Determine the [X, Y] coordinate at the center of the cell enclosing the given text.  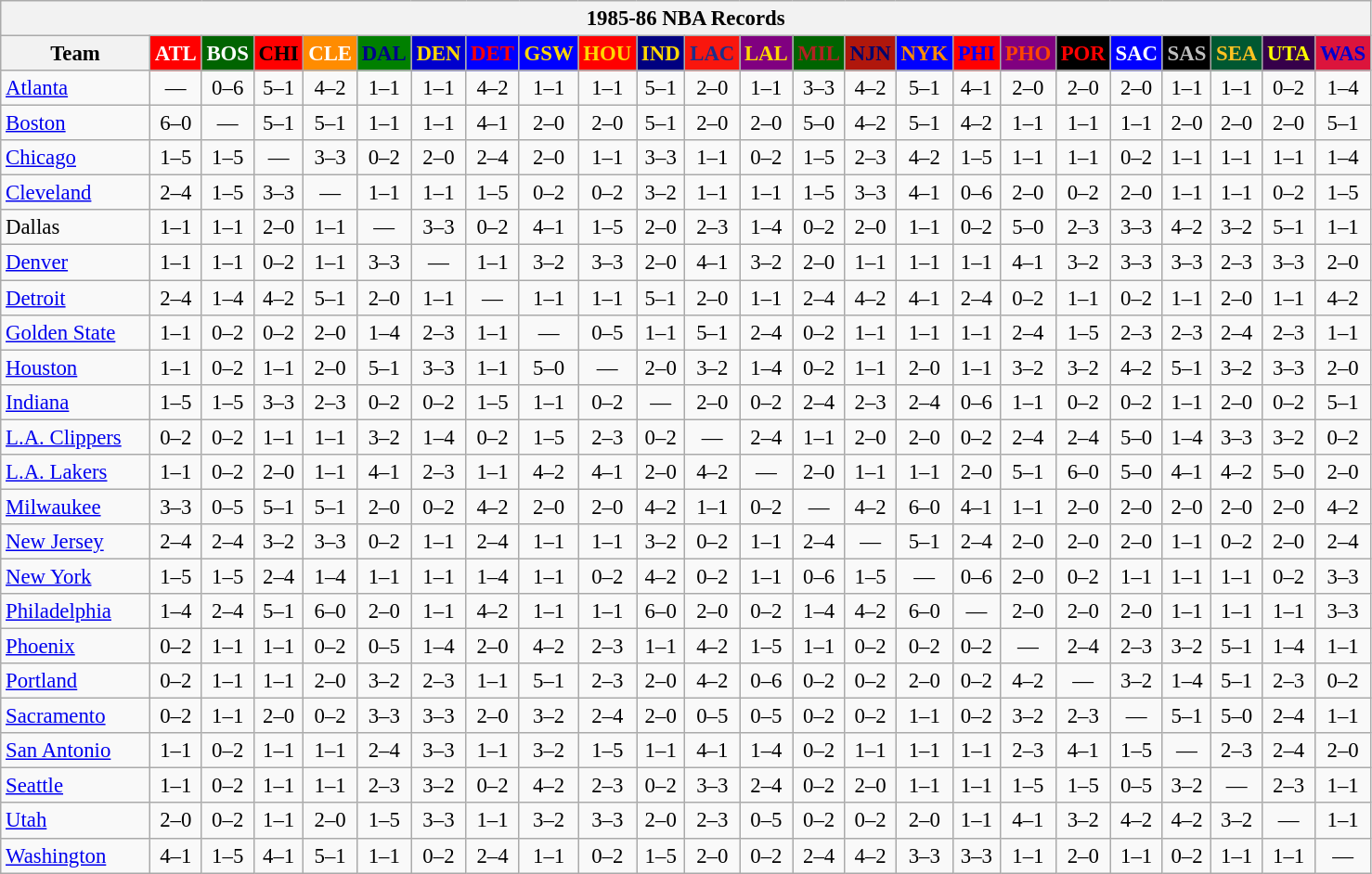
CLE [330, 54]
PHO [1028, 54]
Dallas [76, 227]
DAL [384, 54]
L.A. Clippers [76, 437]
NYK [925, 54]
1985-86 NBA Records [686, 19]
Portland [76, 681]
Phoenix [76, 647]
BOS [227, 54]
MIL [819, 54]
CHI [278, 54]
Cleveland [76, 193]
ATL [175, 54]
Detroit [76, 298]
GSW [549, 54]
Atlanta [76, 88]
SAC [1136, 54]
WAS [1343, 54]
LAC [713, 54]
IND [661, 54]
NJN [871, 54]
SAS [1186, 54]
SEA [1236, 54]
HOU [607, 54]
DEN [438, 54]
Sacramento [76, 716]
LAL [767, 54]
Indiana [76, 402]
Philadelphia [76, 611]
Washington [76, 855]
Milwaukee [76, 507]
Chicago [76, 158]
Golden State [76, 332]
Houston [76, 367]
UTA [1288, 54]
PHI [977, 54]
POR [1082, 54]
New York [76, 576]
Denver [76, 263]
L.A. Lakers [76, 472]
San Antonio [76, 751]
Seattle [76, 786]
Team [76, 54]
Boston [76, 123]
DET [492, 54]
Utah [76, 821]
New Jersey [76, 542]
